Locate the cell with the specified text and output its [x, y] center coordinate. 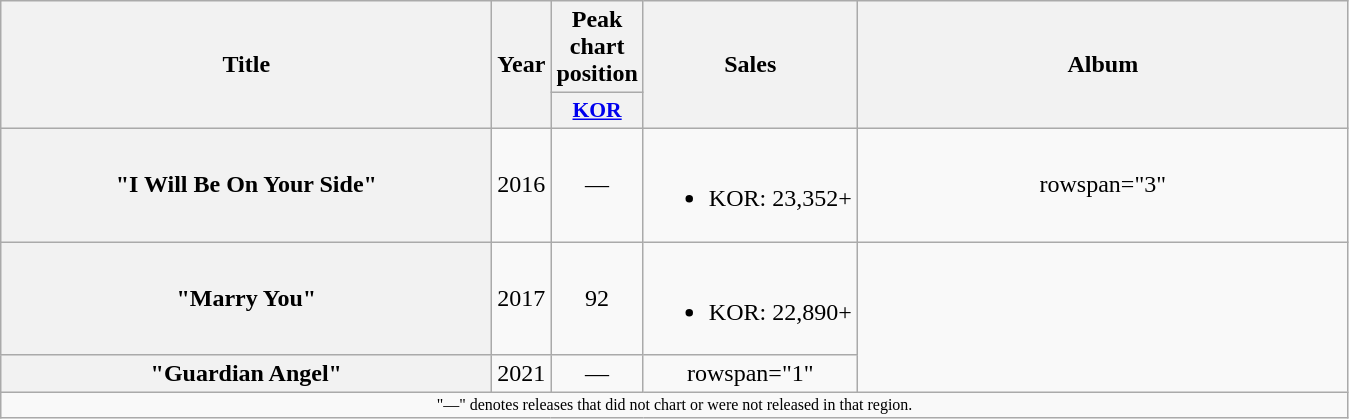
rowspan="3" [1102, 184]
KOR [597, 111]
2016 [522, 184]
"—" denotes releases that did not chart or were not released in that region. [675, 405]
"Marry You" [246, 298]
92 [597, 298]
Year [522, 65]
rowspan="1" [750, 374]
"I Will Be On Your Side" [246, 184]
Album [1102, 65]
Sales [750, 65]
2017 [522, 298]
"Guardian Angel" [246, 374]
KOR: 22,890+ [750, 298]
KOR: 23,352+ [750, 184]
Title [246, 65]
2021 [522, 374]
Peak chart position [597, 47]
